Identify which cell holds the provided text, then report its [x, y] central coordinate. 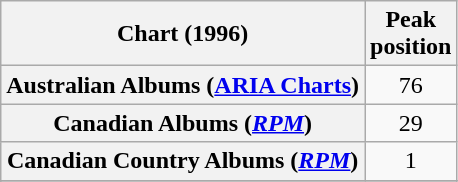
Canadian Country Albums (RPM) [183, 161]
Peak position [411, 34]
76 [411, 85]
Australian Albums (ARIA Charts) [183, 85]
Chart (1996) [183, 34]
Canadian Albums (RPM) [183, 123]
29 [411, 123]
1 [411, 161]
